Search for the cell housing the specified text and yield its (x, y) center coordinate. 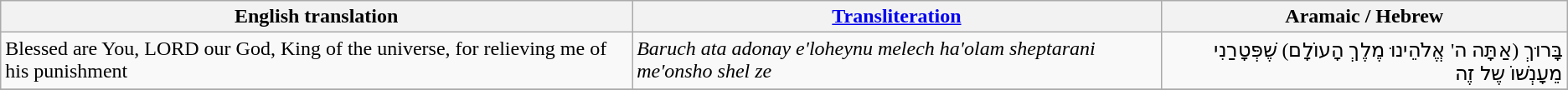
Transliteration (897, 17)
Blessed are You, LORD our God, King of the universe, for relieving me of his punishment (317, 61)
English translation (317, 17)
בָּרוּךְ (אַתָּה ה' אֱלֹהֵינוּ מֶלֶךְ הָעוֹלָם) שֶׁפְּטָרַנִי מֵעָנְשׁוֹ שֶל זֶה (1364, 61)
Aramaic / Hebrew (1364, 17)
Baruch ata adonay e'loheynu melech ha'olam sheptarani me'onsho shel ze (897, 61)
